Identify which cell holds the provided text, then report its [x, y] central coordinate. 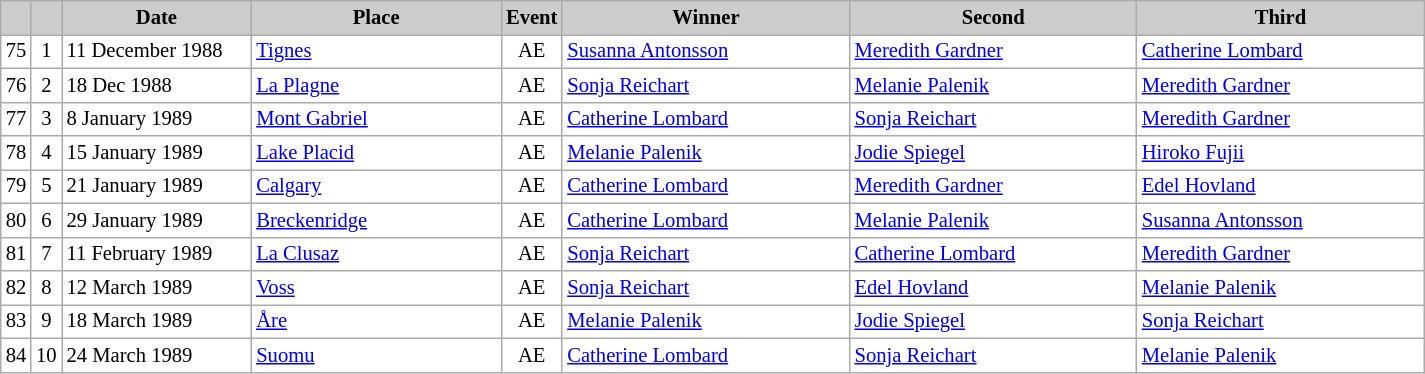
Voss [376, 287]
82 [16, 287]
2 [46, 85]
83 [16, 321]
11 February 1989 [157, 254]
8 January 1989 [157, 119]
81 [16, 254]
5 [46, 186]
Mont Gabriel [376, 119]
77 [16, 119]
3 [46, 119]
7 [46, 254]
1 [46, 51]
10 [46, 355]
4 [46, 153]
11 December 1988 [157, 51]
76 [16, 85]
Suomu [376, 355]
Event [532, 17]
Date [157, 17]
18 Dec 1988 [157, 85]
6 [46, 220]
Lake Placid [376, 153]
80 [16, 220]
79 [16, 186]
Tignes [376, 51]
Åre [376, 321]
21 January 1989 [157, 186]
Calgary [376, 186]
84 [16, 355]
75 [16, 51]
8 [46, 287]
Breckenridge [376, 220]
La Clusaz [376, 254]
9 [46, 321]
15 January 1989 [157, 153]
18 March 1989 [157, 321]
12 March 1989 [157, 287]
Place [376, 17]
29 January 1989 [157, 220]
Winner [706, 17]
Third [1280, 17]
Hiroko Fujii [1280, 153]
La Plagne [376, 85]
78 [16, 153]
24 March 1989 [157, 355]
Second [994, 17]
